Return the (x, y) coordinate for the center point of the cell that contains the specified text.  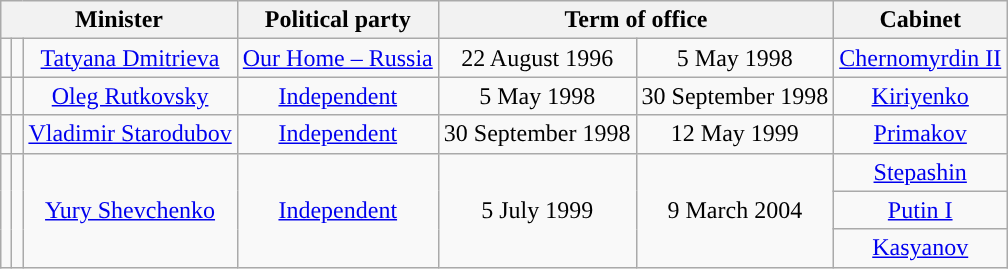
Putin I (920, 210)
Primakov (920, 134)
Minister (120, 20)
Oleg Rutkovsky (130, 96)
Kasyanov (920, 248)
Yury Shevchenko (130, 210)
Chernomyrdin II (920, 58)
Term of office (636, 20)
Vladimir Starodubov (130, 134)
Political party (338, 20)
Kiriyenko (920, 96)
Tatyana Dmitrieva (130, 58)
22 August 1996 (537, 58)
Our Home – Russia (338, 58)
5 July 1999 (537, 210)
Cabinet (920, 20)
12 May 1999 (735, 134)
Stepashin (920, 172)
9 March 2004 (735, 210)
